Return [X, Y] of the center of cell containing provided text 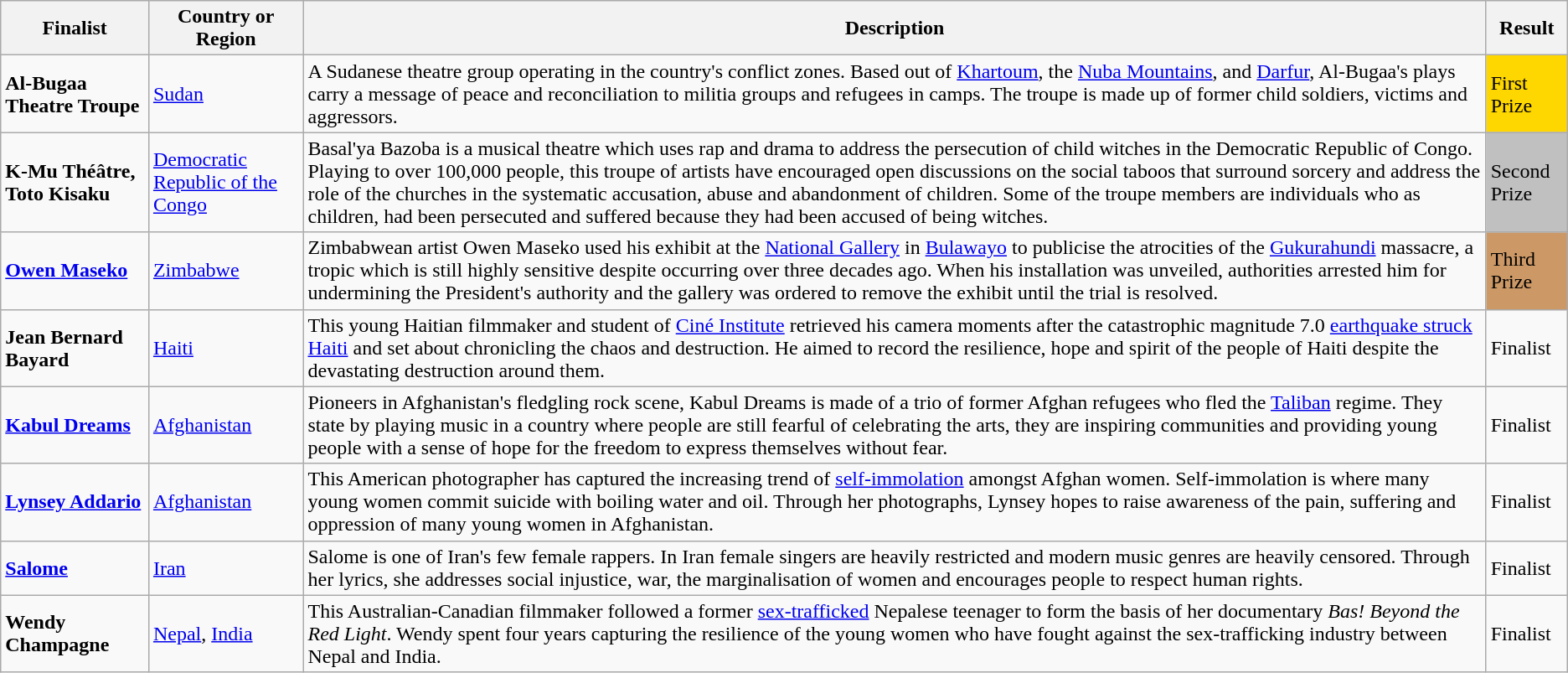
Wendy Champagne [75, 634]
Zimbabwe [226, 271]
Nepal, India [226, 634]
First Prize [1526, 94]
Sudan [226, 94]
Kabul Dreams [75, 425]
Third Prize [1526, 271]
Iran [226, 568]
Country or Region [226, 28]
Result [1526, 28]
Jean Bernard Bayard [75, 348]
Second Prize [1526, 183]
Description [895, 28]
K-Mu Théâtre, Toto Kisaku [75, 183]
Owen Maseko [75, 271]
Haiti [226, 348]
Al-Bugaa Theatre Troupe [75, 94]
Salome [75, 568]
Lynsey Addario [75, 502]
Democratic Republic of the Congo [226, 183]
